Capture the cell that displays the provided text and extract its [x, y] central coordinate. 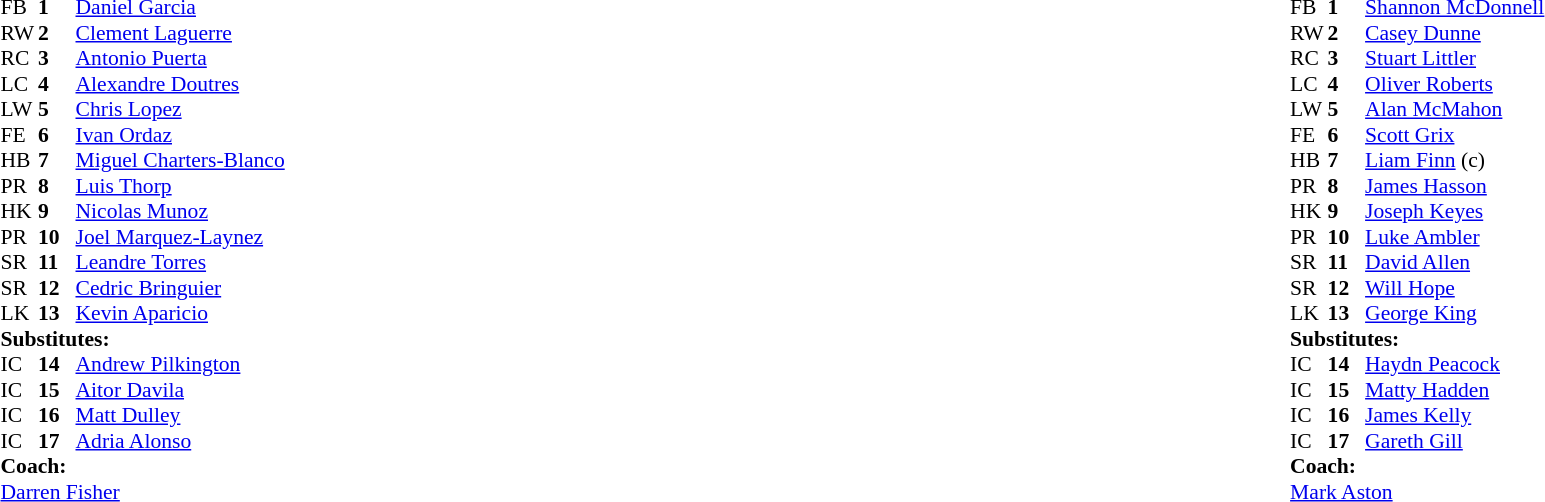
Nicolas Munoz [180, 211]
Haydn Peacock [1454, 365]
Joseph Keyes [1454, 211]
Stuart Littler [1454, 59]
Aitor Davila [180, 390]
Matty Hadden [1454, 390]
Matt Dulley [180, 415]
Oliver Roberts [1454, 84]
Casey Dunne [1454, 33]
Will Hope [1454, 288]
George King [1454, 313]
Scott Grix [1454, 135]
Liam Finn (c) [1454, 161]
Luke Ambler [1454, 237]
Antonio Puerta [180, 59]
James Kelly [1454, 415]
Cedric Bringuier [180, 288]
Chris Lopez [180, 109]
Adria Alonso [180, 441]
Alan McMahon [1454, 109]
Kevin Aparicio [180, 313]
Gareth Gill [1454, 441]
Andrew Pilkington [180, 365]
Joel Marquez-Laynez [180, 237]
Leandre Torres [180, 263]
Ivan Ordaz [180, 135]
David Allen [1454, 263]
Luis Thorp [180, 186]
Alexandre Doutres [180, 84]
Clement Laguerre [180, 33]
Miguel Charters-Blanco [180, 161]
James Hasson [1454, 186]
